Return [x, y] of the center of cell containing provided text 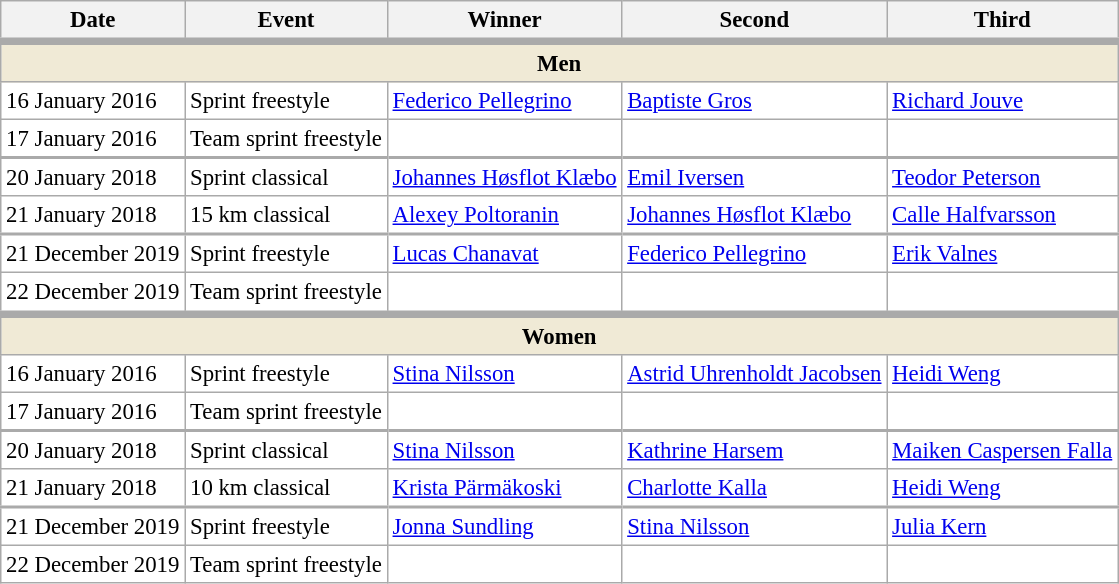
Second [754, 22]
Maiken Caspersen Falla [1002, 449]
Calle Halfvarsson [1002, 215]
Julia Kern [1002, 526]
Winner [504, 22]
Emil Iversen [754, 177]
Charlotte Kalla [754, 488]
Kathrine Harsem [754, 449]
Erik Valnes [1002, 254]
Baptiste Gros [754, 101]
Event [286, 22]
Krista Pärmäkoski [504, 488]
Jonna Sundling [504, 526]
Astrid Uhrenholdt Jacobsen [754, 373]
Teodor Peterson [1002, 177]
Third [1002, 22]
Men [560, 62]
10 km classical [286, 488]
15 km classical [286, 215]
Alexey Poltoranin [504, 215]
Lucas Chanavat [504, 254]
Date [93, 22]
Richard Jouve [1002, 101]
Women [560, 334]
